Determine the [X, Y] coordinate at the center of the cell enclosing the given text.  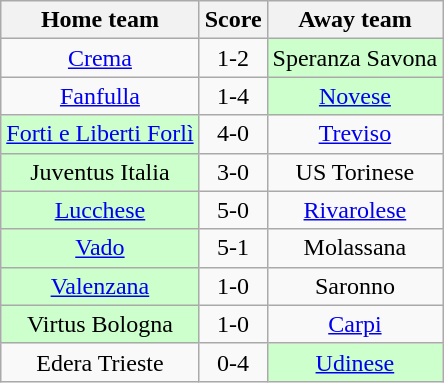
US Torinese [355, 172]
1-2 [233, 58]
Virtus Bologna [100, 324]
Home team [100, 20]
4-0 [233, 134]
5-0 [233, 210]
Novese [355, 96]
1-4 [233, 96]
Lucchese [100, 210]
Carpi [355, 324]
Vado [100, 248]
0-4 [233, 362]
Fanfulla [100, 96]
5-1 [233, 248]
3-0 [233, 172]
Juventus Italia [100, 172]
Away team [355, 20]
Rivarolese [355, 210]
Valenzana [100, 286]
Forti e Liberti Forlì [100, 134]
Edera Trieste [100, 362]
Speranza Savona [355, 58]
Treviso [355, 134]
Udinese [355, 362]
Molassana [355, 248]
Score [233, 20]
Saronno [355, 286]
Crema [100, 58]
